Search for the cell housing the specified text and yield its (X, Y) center coordinate. 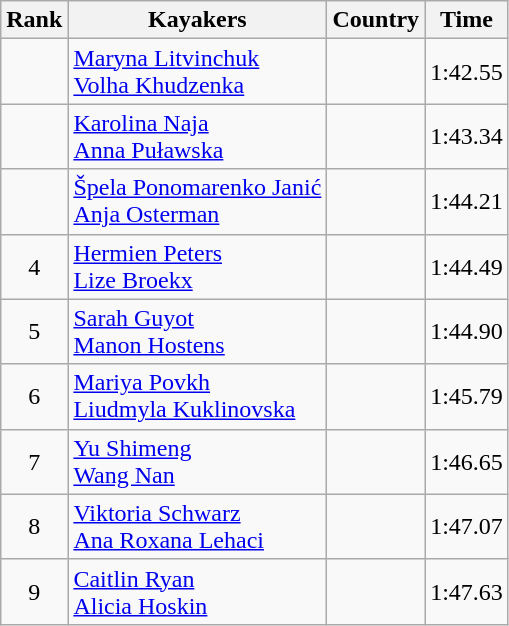
1:47.07 (467, 526)
1:44.90 (467, 332)
6 (34, 396)
1:44.49 (467, 266)
9 (34, 592)
Špela Ponomarenko JanićAnja Osterman (198, 202)
Country (376, 20)
Mariya PovkhLiudmyla Kuklinovska (198, 396)
1:45.79 (467, 396)
Time (467, 20)
1:43.34 (467, 136)
Caitlin RyanAlicia Hoskin (198, 592)
Rank (34, 20)
Karolina NajaAnna Puławska (198, 136)
Yu ShimengWang Nan (198, 462)
1:44.21 (467, 202)
1:46.65 (467, 462)
1:42.55 (467, 72)
Maryna LitvinchukVolha Khudzenka (198, 72)
1:47.63 (467, 592)
Viktoria SchwarzAna Roxana Lehaci (198, 526)
Sarah GuyotManon Hostens (198, 332)
5 (34, 332)
8 (34, 526)
4 (34, 266)
Kayakers (198, 20)
7 (34, 462)
Hermien PetersLize Broekx (198, 266)
